Return the (X, Y) coordinate for the center point of the cell that contains the specified text.  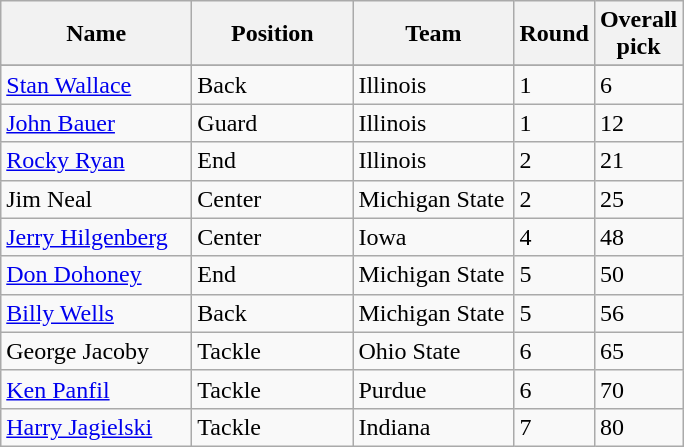
Ken Panfil (96, 389)
80 (638, 427)
Harry Jagielski (96, 427)
George Jacoby (96, 351)
Rocky Ryan (96, 161)
25 (638, 199)
48 (638, 237)
Indiana (434, 427)
Overall pick (638, 34)
21 (638, 161)
Team (434, 34)
Don Dohoney (96, 275)
Guard (272, 123)
Jerry Hilgenberg (96, 237)
65 (638, 351)
Billy Wells (96, 313)
4 (554, 237)
Round (554, 34)
John Bauer (96, 123)
Stan Wallace (96, 85)
56 (638, 313)
Ohio State (434, 351)
Name (96, 34)
50 (638, 275)
7 (554, 427)
Position (272, 34)
Purdue (434, 389)
70 (638, 389)
Jim Neal (96, 199)
Iowa (434, 237)
12 (638, 123)
